Determine the (X, Y) coordinate at the center of the cell enclosing the given text.  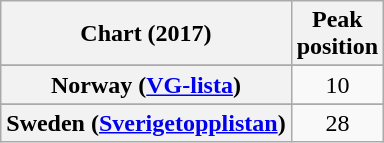
28 (337, 123)
Chart (2017) (146, 34)
Peak position (337, 34)
Norway (VG-lista) (146, 85)
10 (337, 85)
Sweden (Sverigetopplistan) (146, 123)
